Search for the cell housing the specified text and yield its [X, Y] center coordinate. 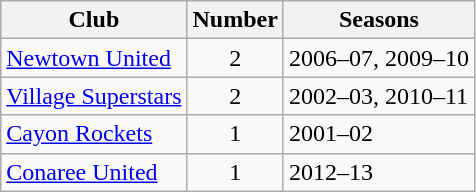
2002–03, 2010–11 [378, 96]
Newtown United [94, 58]
Seasons [378, 20]
Cayon Rockets [94, 134]
Conaree United [94, 172]
2012–13 [378, 172]
Village Superstars [94, 96]
Club [94, 20]
2001–02 [378, 134]
2006–07, 2009–10 [378, 58]
Number [235, 20]
